Extract the [x, y] coordinate from the center of the cell holding the provided text.  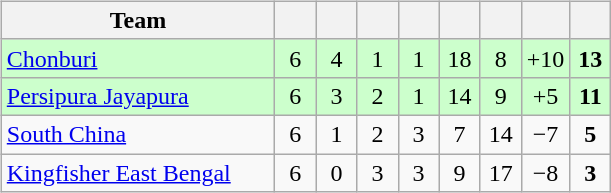
+10 [546, 58]
18 [460, 58]
4 [336, 58]
5 [590, 134]
−7 [546, 134]
+5 [546, 96]
8 [500, 58]
Kingfisher East Bengal [138, 173]
7 [460, 134]
11 [590, 96]
Team [138, 20]
0 [336, 173]
Chonburi [138, 58]
South China [138, 134]
Persipura Jayapura [138, 96]
13 [590, 58]
−8 [546, 173]
17 [500, 173]
